Search for the cell housing the specified text and yield its (X, Y) center coordinate. 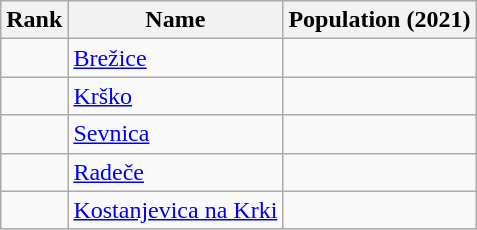
Sevnica (176, 134)
Name (176, 20)
Population (2021) (380, 20)
Radeče (176, 172)
Brežice (176, 58)
Krško (176, 96)
Kostanjevica na Krki (176, 210)
Rank (34, 20)
